Return [x, y] of the center of cell containing provided text 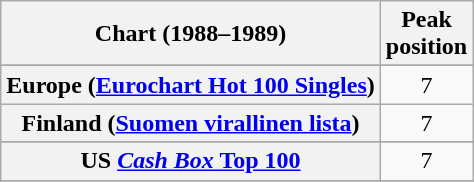
Peakposition [426, 34]
US Cash Box Top 100 [191, 161]
Chart (1988–1989) [191, 34]
Europe (Eurochart Hot 100 Singles) [191, 85]
Finland (Suomen virallinen lista) [191, 123]
